Capture the cell that displays the provided text and extract its (X, Y) central coordinate. 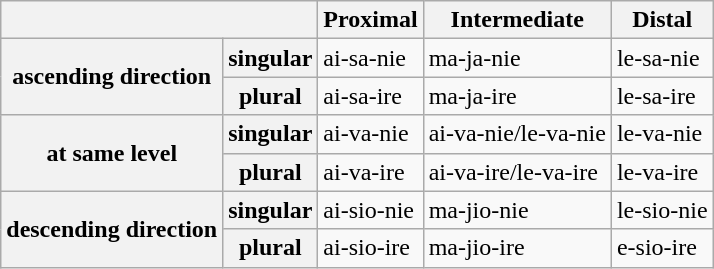
ascending direction (112, 77)
le-sa-ire (662, 96)
ai-va-ire/le-va-ire (517, 172)
Proximal (370, 20)
le-sa-nie (662, 58)
ma-jio-nie (517, 210)
le-sio-nie (662, 210)
Intermediate (517, 20)
ma-jio-ire (517, 248)
ai-sa-ire (370, 96)
le-va-nie (662, 134)
ma-ja-ire (517, 96)
ai-va-nie (370, 134)
ai-sa-nie (370, 58)
e-sio-ire (662, 248)
descending direction (112, 229)
at same level (112, 153)
Distal (662, 20)
ai-sio-ire (370, 248)
le-va-ire (662, 172)
ai-sio-nie (370, 210)
ma-ja-nie (517, 58)
ai-va-ire (370, 172)
ai-va-nie/le-va-nie (517, 134)
